Search for the cell housing the specified text and yield its [x, y] center coordinate. 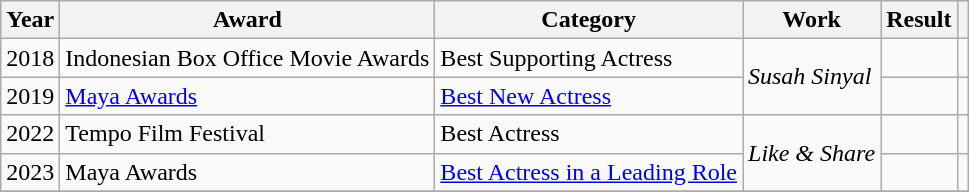
Like & Share [811, 153]
Best Actress in a Leading Role [589, 172]
2022 [30, 134]
Result [919, 20]
Category [589, 20]
Work [811, 20]
Best Actress [589, 134]
Tempo Film Festival [248, 134]
2018 [30, 58]
Best Supporting Actress [589, 58]
2023 [30, 172]
Award [248, 20]
Indonesian Box Office Movie Awards [248, 58]
2019 [30, 96]
Best New Actress [589, 96]
Susah Sinyal [811, 77]
Year [30, 20]
